Scan for the cell matching the given text and deliver its [X, Y] coordinate at center. 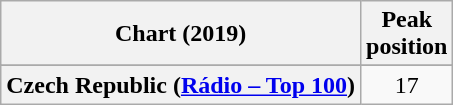
Chart (2019) [181, 34]
17 [407, 85]
Peakposition [407, 34]
Czech Republic (Rádio – Top 100) [181, 85]
